From the cell containing the given text, extract its center point as [x, y] coordinate. 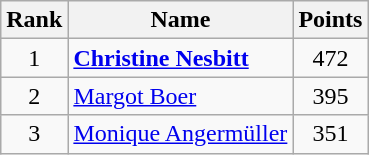
Points [330, 20]
Margot Boer [180, 96]
351 [330, 134]
Christine Nesbitt [180, 58]
Rank [34, 20]
Name [180, 20]
472 [330, 58]
Monique Angermüller [180, 134]
395 [330, 96]
3 [34, 134]
2 [34, 96]
1 [34, 58]
